Scan for the cell matching the given text and deliver its (x, y) coordinate at center. 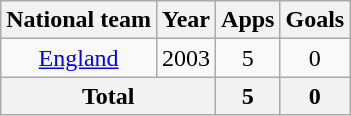
England (79, 58)
Goals (315, 20)
National team (79, 20)
Total (108, 96)
2003 (186, 58)
Year (186, 20)
Apps (248, 20)
